Capture the cell that displays the provided text and extract its (x, y) central coordinate. 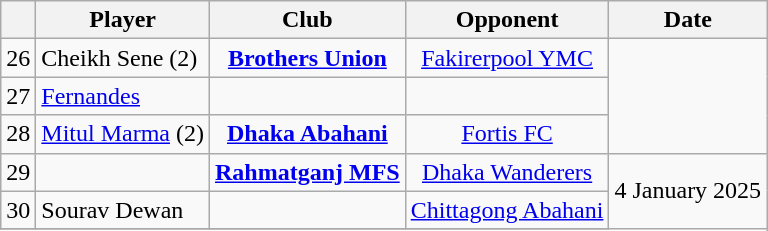
28 (18, 134)
Dhaka Wanderers (507, 172)
27 (18, 96)
Club (308, 20)
26 (18, 58)
Sourav Dewan (123, 210)
Chittagong Abahani (507, 210)
Player (123, 20)
Fortis FC (507, 134)
4 January 2025 (688, 191)
29 (18, 172)
Fakirerpool YMC (507, 58)
Brothers Union (308, 58)
Dhaka Abahani (308, 134)
Cheikh Sene (2) (123, 58)
30 (18, 210)
Fernandes (123, 96)
Mitul Marma (2) (123, 134)
Rahmatganj MFS (308, 172)
Date (688, 20)
Opponent (507, 20)
